From the cell containing the given text, extract its center point as [X, Y] coordinate. 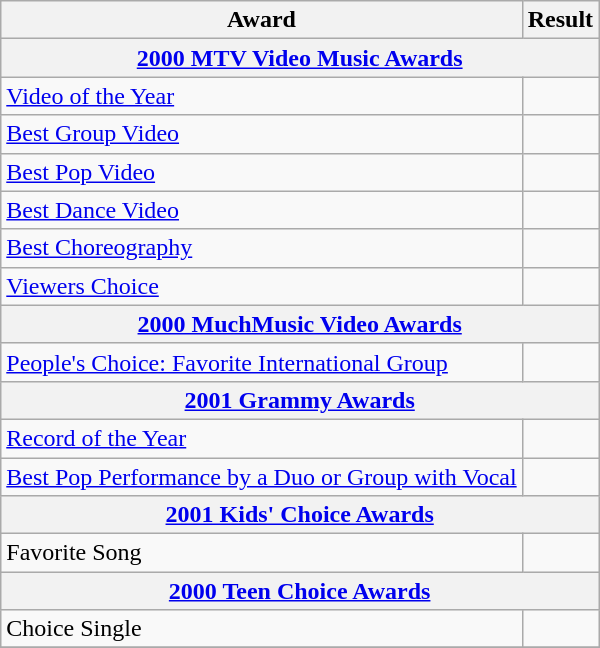
Best Pop Performance by a Duo or Group with Vocal [262, 477]
2000 MuchMusic Video Awards [300, 324]
2001 Kids' Choice Awards [300, 515]
2001 Grammy Awards [300, 400]
Viewers Choice [262, 286]
Best Pop Video [262, 172]
2000 Teen Choice Awards [300, 591]
Best Group Video [262, 134]
Result [560, 20]
Favorite Song [262, 553]
Choice Single [262, 629]
Video of the Year [262, 96]
Record of the Year [262, 438]
Award [262, 20]
Best Choreography [262, 248]
Best Dance Video [262, 210]
People's Choice: Favorite International Group [262, 362]
2000 MTV Video Music Awards [300, 58]
